Return the [X, Y] coordinate for the center point of the cell that contains the specified text.  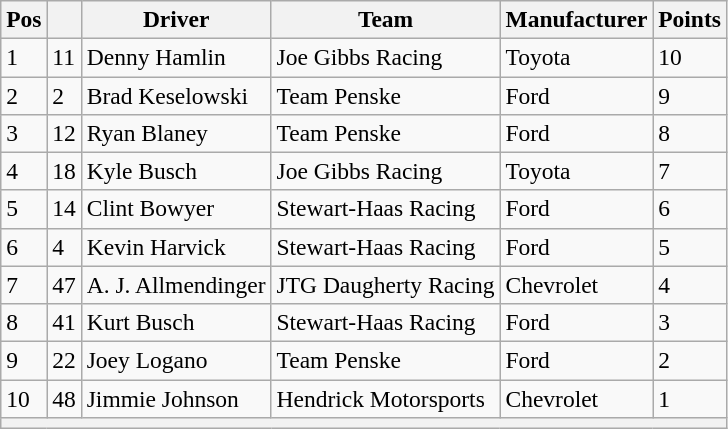
Jimmie Johnson [176, 398]
11 [64, 57]
Ryan Blaney [176, 133]
48 [64, 398]
Team [386, 19]
Pos [24, 19]
Denny Hamlin [176, 57]
A. J. Allmendinger [176, 285]
Points [690, 19]
Kyle Busch [176, 171]
Kurt Busch [176, 322]
18 [64, 171]
Joey Logano [176, 360]
Clint Bowyer [176, 209]
Manufacturer [576, 19]
12 [64, 133]
22 [64, 360]
Kevin Harvick [176, 247]
41 [64, 322]
JTG Daugherty Racing [386, 285]
14 [64, 209]
Brad Keselowski [176, 95]
Driver [176, 19]
Hendrick Motorsports [386, 398]
47 [64, 285]
